Return the [X, Y] coordinate for the center point of the cell that contains the specified text.  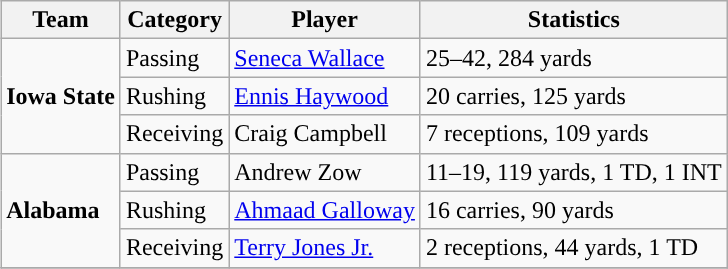
7 receptions, 109 yards [574, 134]
Craig Campbell [325, 134]
Ahmaad Galloway [325, 210]
Category [174, 20]
Team [61, 20]
25–42, 284 yards [574, 58]
Alabama [61, 210]
Iowa State [61, 96]
Player [325, 20]
Statistics [574, 20]
Terry Jones Jr. [325, 248]
16 carries, 90 yards [574, 210]
2 receptions, 44 yards, 1 TD [574, 248]
Seneca Wallace [325, 58]
11–19, 119 yards, 1 TD, 1 INT [574, 172]
Andrew Zow [325, 172]
Ennis Haywood [325, 96]
20 carries, 125 yards [574, 96]
